Find where the given text appears and provide that cell's center as [X, Y] coordinate. 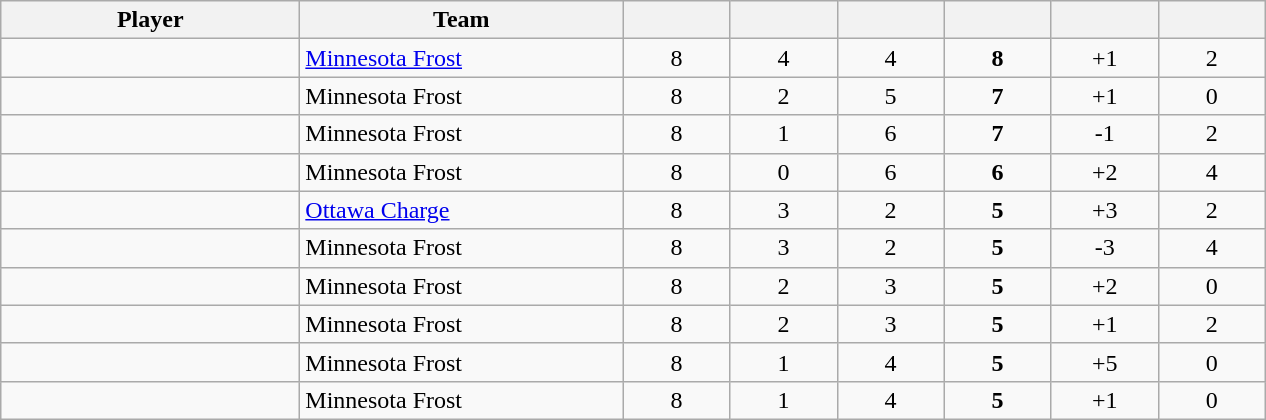
+3 [1104, 210]
-3 [1104, 248]
+5 [1104, 362]
Ottawa Charge [462, 210]
-1 [1104, 134]
Team [462, 20]
Player [150, 20]
